Scan for the cell matching the given text and deliver its [X, Y] coordinate at center. 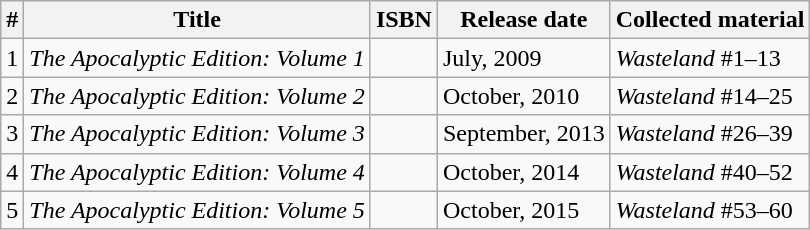
Wasteland #40–52 [710, 172]
Wasteland #14–25 [710, 96]
The Apocalyptic Edition: Volume 1 [198, 58]
Title [198, 20]
ISBN [404, 20]
Wasteland #53–60 [710, 210]
The Apocalyptic Edition: Volume 4 [198, 172]
July, 2009 [524, 58]
October, 2010 [524, 96]
Release date [524, 20]
4 [12, 172]
Wasteland #1–13 [710, 58]
October, 2014 [524, 172]
The Apocalyptic Edition: Volume 3 [198, 134]
# [12, 20]
September, 2013 [524, 134]
Collected material [710, 20]
October, 2015 [524, 210]
The Apocalyptic Edition: Volume 2 [198, 96]
3 [12, 134]
1 [12, 58]
Wasteland #26–39 [710, 134]
The Apocalyptic Edition: Volume 5 [198, 210]
2 [12, 96]
5 [12, 210]
